Search for the cell housing the specified text and yield its [x, y] center coordinate. 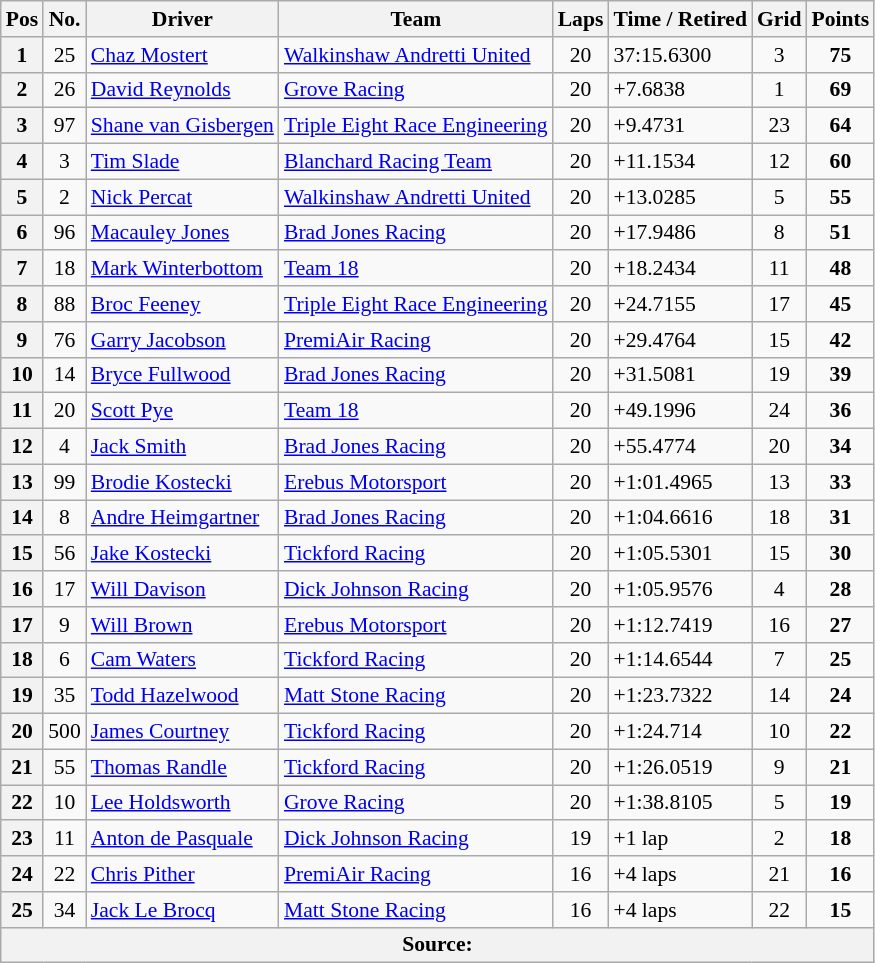
+1:26.0519 [680, 767]
26 [64, 90]
Bryce Fullwood [182, 375]
Garry Jacobson [182, 340]
37:15.6300 [680, 55]
Scott Pye [182, 411]
+24.7155 [680, 304]
Lee Holdsworth [182, 803]
Shane van Gisbergen [182, 126]
+1:01.4965 [680, 482]
Jack Le Brocq [182, 910]
+1 lap [680, 839]
Blanchard Racing Team [416, 162]
+29.4764 [680, 340]
76 [64, 340]
+1:23.7322 [680, 696]
+31.5081 [680, 375]
39 [841, 375]
Thomas Randle [182, 767]
Cam Waters [182, 660]
+18.2434 [680, 269]
Source: [438, 945]
Brodie Kostecki [182, 482]
45 [841, 304]
31 [841, 518]
+17.9486 [680, 233]
56 [64, 554]
+13.0285 [680, 197]
Anton de Pasquale [182, 839]
+49.1996 [680, 411]
+11.1534 [680, 162]
Time / Retired [680, 19]
27 [841, 625]
+1:12.7419 [680, 625]
64 [841, 126]
+9.4731 [680, 126]
48 [841, 269]
Macauley Jones [182, 233]
Laps [581, 19]
+1:05.5301 [680, 554]
Andre Heimgartner [182, 518]
Mark Winterbottom [182, 269]
Will Davison [182, 589]
Nick Percat [182, 197]
+1:05.9576 [680, 589]
75 [841, 55]
69 [841, 90]
+1:38.8105 [680, 803]
+1:14.6544 [680, 660]
Jake Kostecki [182, 554]
+55.4774 [680, 447]
35 [64, 696]
51 [841, 233]
Chris Pither [182, 874]
60 [841, 162]
500 [64, 732]
Grid [780, 19]
33 [841, 482]
42 [841, 340]
Will Brown [182, 625]
Driver [182, 19]
+1:24.714 [680, 732]
28 [841, 589]
Pos [22, 19]
No. [64, 19]
Chaz Mostert [182, 55]
Team [416, 19]
James Courtney [182, 732]
Points [841, 19]
97 [64, 126]
David Reynolds [182, 90]
88 [64, 304]
+1:04.6616 [680, 518]
Jack Smith [182, 447]
Tim Slade [182, 162]
Broc Feeney [182, 304]
+7.6838 [680, 90]
96 [64, 233]
36 [841, 411]
Todd Hazelwood [182, 696]
30 [841, 554]
99 [64, 482]
